Scan for the cell matching the given text and deliver its [X, Y] coordinate at center. 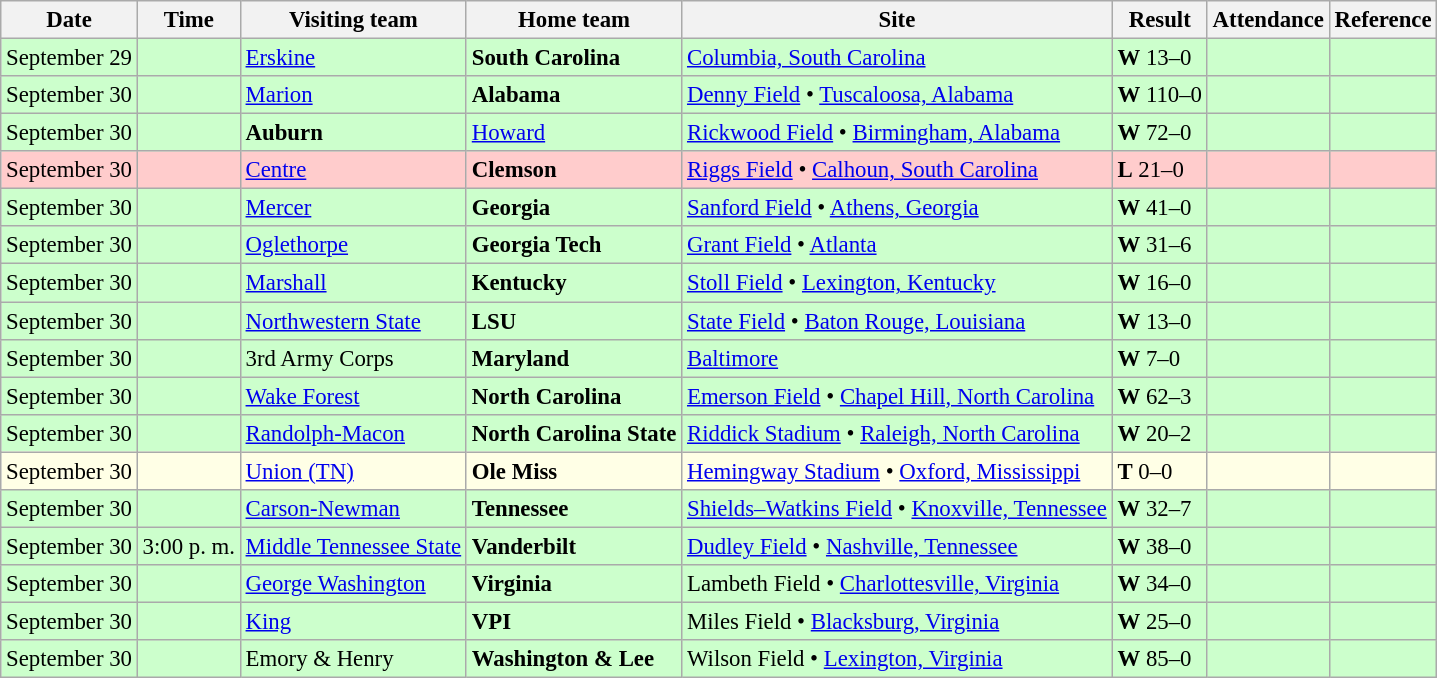
Home team [574, 20]
Lambeth Field • Charlottesville, Virginia [897, 584]
W 41–0 [1160, 208]
Riggs Field • Calhoun, South Carolina [897, 170]
Clemson [574, 170]
September 29 [69, 58]
North Carolina State [574, 433]
Time [188, 20]
Miles Field • Blacksburg, Virginia [897, 621]
Mercer [353, 208]
Grant Field • Atlanta [897, 245]
Maryland [574, 358]
Denny Field • Tuscaloosa, Alabama [897, 95]
W 25–0 [1160, 621]
W 72–0 [1160, 133]
VPI [574, 621]
South Carolina [574, 58]
Attendance [1268, 20]
Georgia Tech [574, 245]
Date [69, 20]
W 62–3 [1160, 396]
Centre [353, 170]
W 16–0 [1160, 283]
W 20–2 [1160, 433]
Riddick Stadium • Raleigh, North Carolina [897, 433]
Marion [353, 95]
Randolph-Macon [353, 433]
Sanford Field • Athens, Georgia [897, 208]
Stoll Field • Lexington, Kentucky [897, 283]
W 31–6 [1160, 245]
W 34–0 [1160, 584]
Virginia [574, 584]
Baltimore [897, 358]
Northwestern State [353, 321]
Washington & Lee [574, 659]
Alabama [574, 95]
Visiting team [353, 20]
Wilson Field • Lexington, Virginia [897, 659]
Ole Miss [574, 471]
North Carolina [574, 396]
Wake Forest [353, 396]
Emory & Henry [353, 659]
W 38–0 [1160, 546]
King [353, 621]
3rd Army Corps [353, 358]
W 32–7 [1160, 509]
Marshall [353, 283]
Erskine [353, 58]
Union (TN) [353, 471]
Site [897, 20]
State Field • Baton Rouge, Louisiana [897, 321]
Rickwood Field • Birmingham, Alabama [897, 133]
LSU [574, 321]
Carson-Newman [353, 509]
Shields–Watkins Field • Knoxville, Tennessee [897, 509]
Dudley Field • Nashville, Tennessee [897, 546]
Auburn [353, 133]
Kentucky [574, 283]
Hemingway Stadium • Oxford, Mississippi [897, 471]
L 21–0 [1160, 170]
Vanderbilt [574, 546]
Tennessee [574, 509]
Emerson Field • Chapel Hill, North Carolina [897, 396]
Middle Tennessee State [353, 546]
Reference [1383, 20]
3:00 p. m. [188, 546]
Columbia, South Carolina [897, 58]
Howard [574, 133]
W 110–0 [1160, 95]
W 7–0 [1160, 358]
W 85–0 [1160, 659]
Result [1160, 20]
Oglethorpe [353, 245]
T 0–0 [1160, 471]
Georgia [574, 208]
George Washington [353, 584]
